Locate the cell with the specified text and output its (x, y) center coordinate. 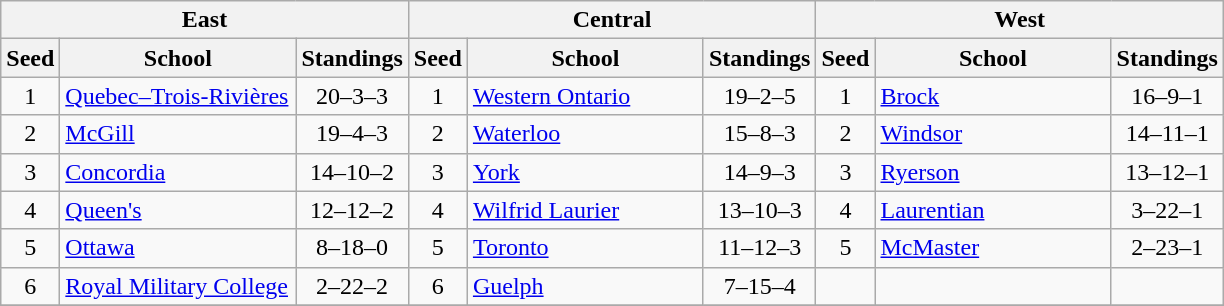
Ottawa (178, 248)
14–11–1 (1167, 134)
15–8–3 (759, 134)
Royal Military College (178, 286)
19–2–5 (759, 96)
7–15–4 (759, 286)
Queen's (178, 210)
Central (612, 20)
Ryerson (993, 172)
York (585, 172)
McMaster (993, 248)
McGill (178, 134)
14–10–2 (352, 172)
Waterloo (585, 134)
Concordia (178, 172)
16–9–1 (1167, 96)
19–4–3 (352, 134)
Brock (993, 96)
Quebec–Trois-Rivières (178, 96)
2–23–1 (1167, 248)
13–12–1 (1167, 172)
Wilfrid Laurier (585, 210)
11–12–3 (759, 248)
3–22–1 (1167, 210)
Windsor (993, 134)
2–22–2 (352, 286)
8–18–0 (352, 248)
East (205, 20)
14–9–3 (759, 172)
12–12–2 (352, 210)
Toronto (585, 248)
Guelph (585, 286)
West (1020, 20)
Laurentian (993, 210)
Western Ontario (585, 96)
13–10–3 (759, 210)
20–3–3 (352, 96)
